Detect which cell encompasses the target text, then output its [x, y] center coordinate. 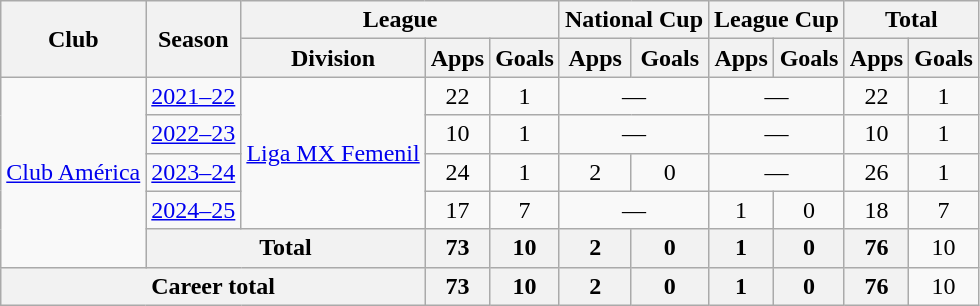
2021–22 [194, 96]
League [400, 20]
Season [194, 39]
Career total [213, 286]
Club [74, 39]
2023–24 [194, 172]
2024–25 [194, 210]
Club América [74, 172]
2022–23 [194, 134]
National Cup [634, 20]
18 [876, 210]
24 [457, 172]
17 [457, 210]
Division [333, 58]
Liga MX Femenil [333, 153]
League Cup [777, 20]
26 [876, 172]
